Locate the cell with the specified text and output its (x, y) center coordinate. 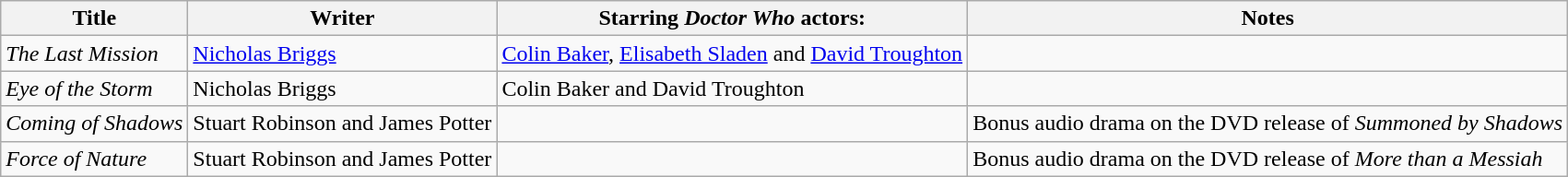
The Last Mission (94, 53)
Coming of Shadows (94, 124)
Writer (343, 18)
Bonus audio drama on the DVD release of More than a Messiah (1268, 159)
Title (94, 18)
Bonus audio drama on the DVD release of Summoned by Shadows (1268, 124)
Notes (1268, 18)
Force of Nature (94, 159)
Colin Baker, Elisabeth Sladen and David Troughton (732, 53)
Colin Baker and David Troughton (732, 88)
Starring Doctor Who actors: (732, 18)
Eye of the Storm (94, 88)
